Return (X, Y) of the center of cell containing provided text 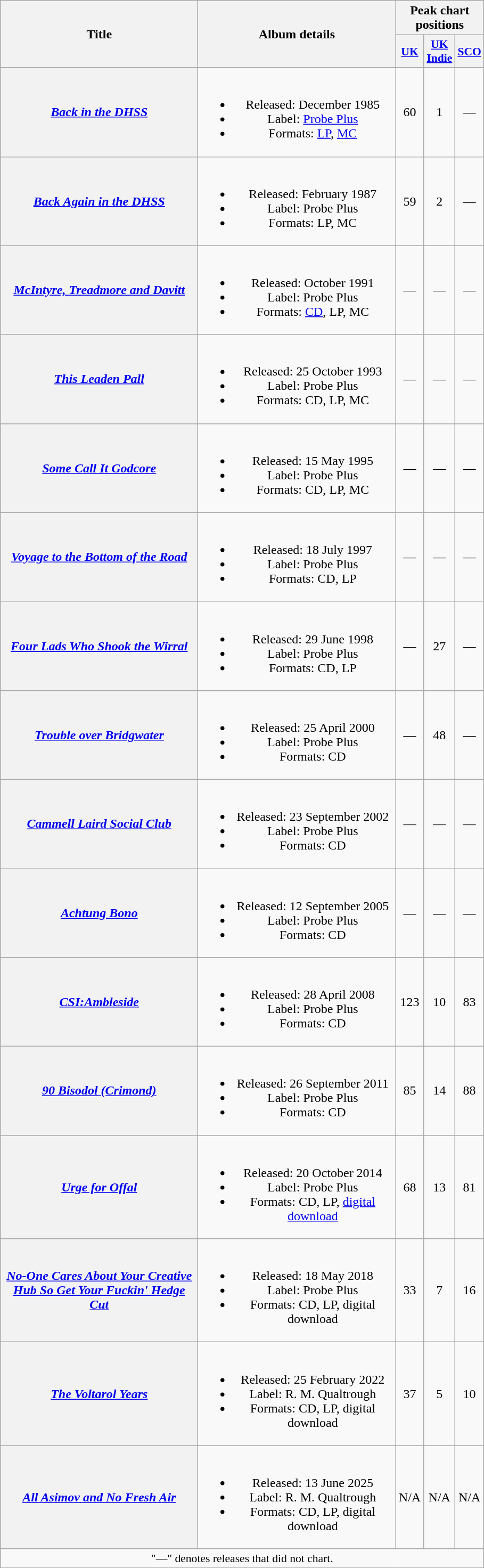
60 (410, 112)
Released: 18 July 1997Label: Probe PlusFormats: CD, LP (297, 557)
Released: 28 April 2008Label: Probe PlusFormats: CD (297, 1002)
UK (410, 51)
Four Lads Who Shook the Wirral (99, 646)
Urge for Offal (99, 1187)
Back in the DHSS (99, 112)
Released: 18 May 2018Label: Probe PlusFormats: CD, LP, digital download (297, 1291)
CSI:Ambleside (99, 1002)
Some Call It Godcore (99, 468)
Achtung Bono (99, 913)
7 (439, 1291)
Released: 15 May 1995Label: Probe PlusFormats: CD, LP, MC (297, 468)
Released: 20 October 2014Label: Probe PlusFormats: CD, LP, digital download (297, 1187)
85 (410, 1091)
13 (439, 1187)
16 (470, 1291)
This Leaden Pall (99, 379)
Trouble over Bridgwater (99, 735)
SCO (470, 51)
The Voltarol Years (99, 1394)
Released: 23 September 2002Label: Probe PlusFormats: CD (297, 823)
27 (439, 646)
Released: October 1991Label: Probe PlusFormats: CD, LP, MC (297, 290)
Released: 25 October 1993Label: Probe PlusFormats: CD, LP, MC (297, 379)
Album details (297, 34)
Peak chart positions (440, 18)
Title (99, 34)
48 (439, 735)
Cammell Laird Social Club (99, 823)
Released: 29 June 1998Label: Probe PlusFormats: CD, LP (297, 646)
83 (470, 1002)
37 (410, 1394)
33 (410, 1291)
90 Bisodol (Crimond) (99, 1091)
Released: February 1987Label: Probe PlusFormats: LP, MC (297, 201)
1 (439, 112)
McIntyre, Treadmore and Davitt (99, 290)
123 (410, 1002)
2 (439, 201)
Released: 12 September 2005Label: Probe PlusFormats: CD (297, 913)
No-One Cares About Your Creative Hub So Get Your Fuckin' Hedge Cut (99, 1291)
Released: 25 February 2022Label: R. M. QualtroughFormats: CD, LP, digital download (297, 1394)
5 (439, 1394)
Released: 26 September 2011Label: Probe PlusFormats: CD (297, 1091)
Back Again in the DHSS (99, 201)
"—" denotes releases that did not chart. (242, 1558)
All Asimov and No Fresh Air (99, 1497)
Released: December 1985Label: Probe PlusFormats: LP, MC (297, 112)
59 (410, 201)
Released: 25 April 2000Label: Probe PlusFormats: CD (297, 735)
Voyage to the Bottom of the Road (99, 557)
88 (470, 1091)
Released: 13 June 2025Label: R. M. QualtroughFormats: CD, LP, digital download (297, 1497)
UK Indie (439, 51)
81 (470, 1187)
14 (439, 1091)
68 (410, 1187)
